Output the [X, Y] coordinate of the center of the cell containing the given text.  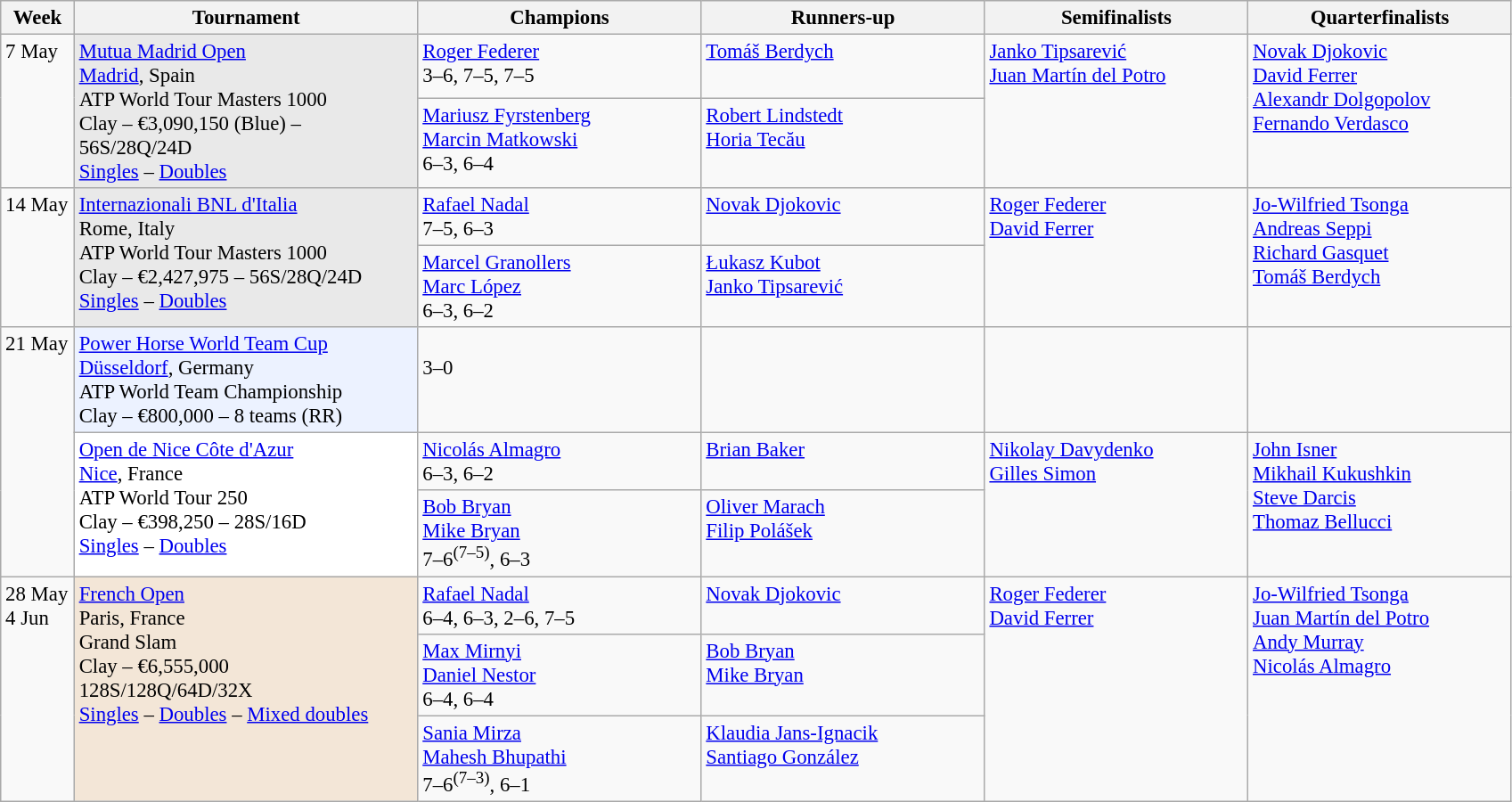
Janko Tipsarević Juan Martín del Potro [1116, 112]
3–0 [560, 380]
7 May [37, 112]
Jo-Wilfried Tsonga Andreas Seppi Richard Gasquet Tomáš Berdych [1380, 258]
Max Mirnyi Daniel Nestor6–4, 6–4 [560, 675]
Runners-up [843, 18]
Mariusz Fyrstenberg Marcin Matkowski6–3, 6–4 [560, 143]
Semifinalists [1116, 18]
Roger Federer3–6, 7–5, 7–5 [560, 66]
Quarterfinalists [1380, 18]
Sania Mirza Mahesh Bhupathi7–6(7–3), 6–1 [560, 758]
21 May [37, 451]
Novak Djokovic David Ferrer Alexandr Dolgopolov Fernando Verdasco [1380, 112]
Robert Lindstedt Horia Tecău [843, 143]
Rafael Nadal6–4, 6–3, 2–6, 7–5 [560, 606]
Bob Bryan Mike Bryan [843, 675]
John Isner Mikhail Kukushkin Steve Darcis Thomaz Bellucci [1380, 504]
Open de Nice Côte d'Azur Nice, FranceATP World Tour 250Clay – €398,250 – 28S/16DSingles – Doubles [246, 504]
Tournament [246, 18]
Brian Baker [843, 462]
Rafael Nadal7–5, 6–3 [560, 217]
Power Horse World Team Cup Düsseldorf, GermanyATP World Team ChampionshipClay – €800,000 – 8 teams (RR) [246, 380]
Nikolay Davydenko Gilles Simon [1116, 504]
Klaudia Jans-Ignacik Santiago González [843, 758]
14 May [37, 258]
Jo-Wilfried Tsonga Juan Martín del Potro Andy Murray Nicolás Almagro [1380, 689]
Oliver Marach Filip Polášek [843, 533]
Internazionali BNL d'Italia Rome, ItalyATP World Tour Masters 1000Clay – €2,427,975 – 56S/28Q/24DSingles – Doubles [246, 258]
French Open Paris, FranceGrand SlamClay – €6,555,000128S/128Q/64D/32XSingles – Doubles – Mixed doubles [246, 689]
Tomáš Berdych [843, 66]
Bob Bryan Mike Bryan 7–6(7–5), 6–3 [560, 533]
Champions [560, 18]
Nicolás Almagro6–3, 6–2 [560, 462]
Łukasz Kubot Janko Tipsarević [843, 287]
28 May4 Jun [37, 689]
Week [37, 18]
Marcel Granollers Marc López6–3, 6–2 [560, 287]
Mutua Madrid Open Madrid, SpainATP World Tour Masters 1000Clay – €3,090,150 (Blue) – 56S/28Q/24DSingles – Doubles [246, 112]
